Detect which cell encompasses the target text, then output its [X, Y] center coordinate. 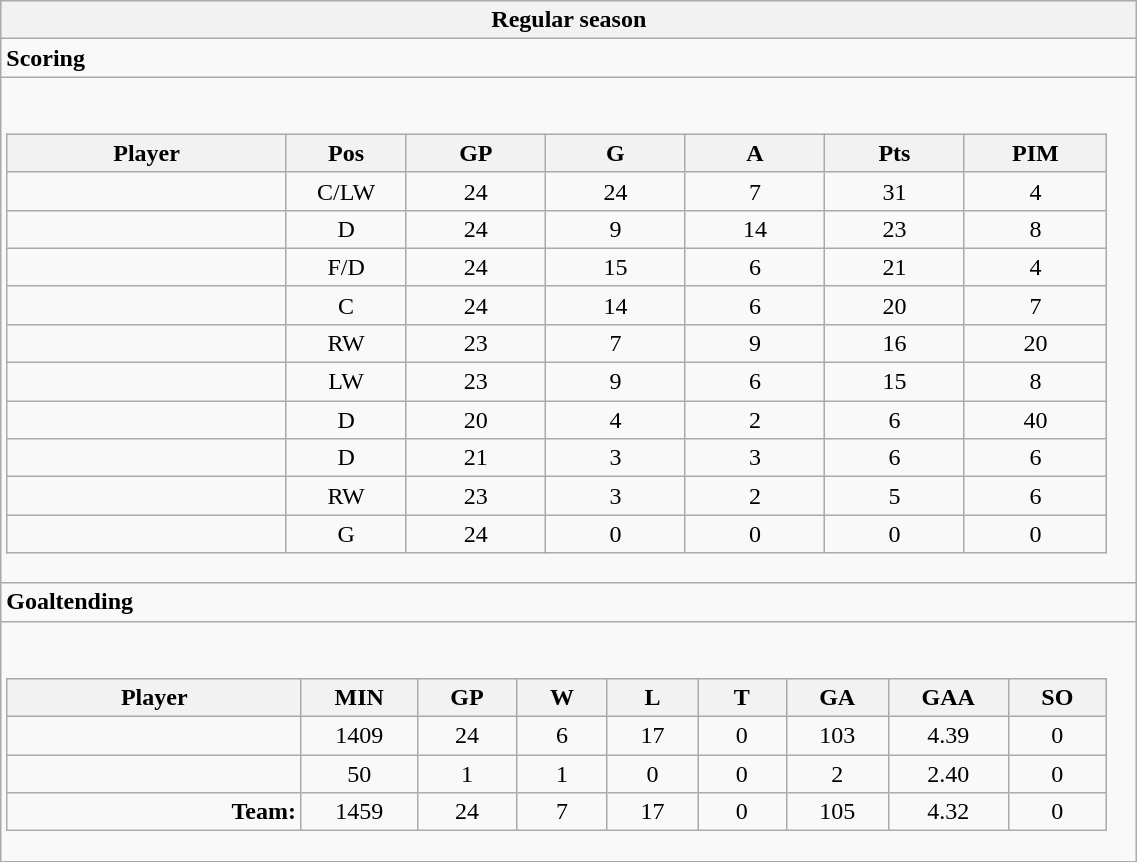
40 [1035, 420]
Pos [346, 153]
GAA [948, 697]
PIM [1035, 153]
103 [837, 736]
105 [837, 812]
1409 [359, 736]
F/D [346, 267]
C/LW [346, 191]
Player MIN GP W L T GA GAA SO 1409 24 6 17 0 103 4.39 0 50 1 1 0 0 2 2.40 0 Team: 1459 24 7 17 0 105 4.32 0 [569, 741]
LW [346, 382]
SO [1057, 697]
A [755, 153]
Regular season [569, 20]
W [562, 697]
50 [359, 774]
4.32 [948, 812]
Team: [154, 812]
C [346, 305]
31 [895, 191]
GA [837, 697]
2.40 [948, 774]
T [742, 697]
1459 [359, 812]
5 [895, 496]
Goaltending [569, 602]
16 [895, 343]
4.39 [948, 736]
L [652, 697]
Pts [895, 153]
Scoring [569, 58]
MIN [359, 697]
